Return the [X, Y] coordinate for the center point of the cell that contains the specified text.  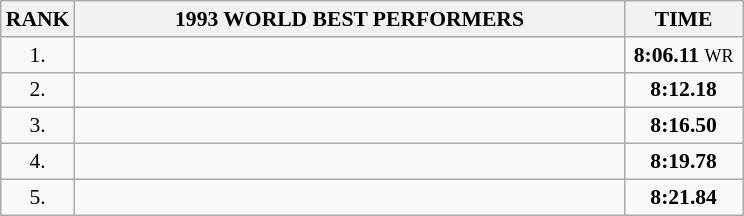
8:19.78 [684, 162]
8:12.18 [684, 90]
1993 WORLD BEST PERFORMERS [349, 19]
RANK [38, 19]
2. [38, 90]
8:06.11 WR [684, 55]
5. [38, 197]
3. [38, 126]
TIME [684, 19]
1. [38, 55]
8:16.50 [684, 126]
4. [38, 162]
8:21.84 [684, 197]
